Detect which cell encompasses the target text, then output its (x, y) center coordinate. 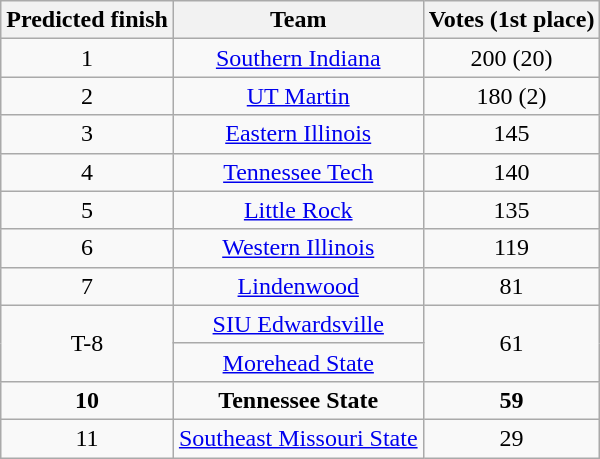
Tennessee Tech (298, 172)
Predicted finish (88, 20)
UT Martin (298, 96)
Southeast Missouri State (298, 438)
Little Rock (298, 210)
145 (512, 134)
140 (512, 172)
Team (298, 20)
Southern Indiana (298, 58)
200 (20) (512, 58)
1 (88, 58)
3 (88, 134)
T-8 (88, 343)
5 (88, 210)
10 (88, 400)
SIU Edwardsville (298, 324)
Lindenwood (298, 286)
135 (512, 210)
61 (512, 343)
Votes (1st place) (512, 20)
Tennessee State (298, 400)
7 (88, 286)
180 (2) (512, 96)
Western Illinois (298, 248)
2 (88, 96)
Morehead State (298, 362)
4 (88, 172)
6 (88, 248)
29 (512, 438)
59 (512, 400)
119 (512, 248)
Eastern Illinois (298, 134)
11 (88, 438)
81 (512, 286)
